Return the [x, y] coordinate for the center point of the cell that contains the specified text.  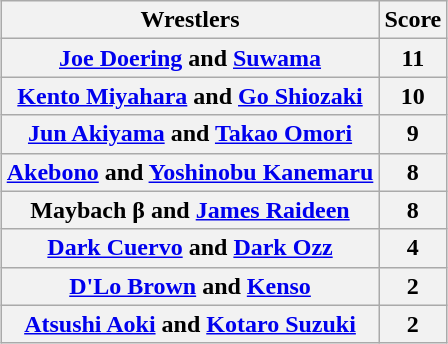
Jun Akiyama and Takao Omori [190, 134]
Wrestlers [190, 20]
Joe Doering and Suwama [190, 58]
Atsushi Aoki and Kotaro Suzuki [190, 324]
9 [413, 134]
10 [413, 96]
D'Lo Brown and Kenso [190, 286]
4 [413, 248]
Maybach β and James Raideen [190, 210]
Score [413, 20]
Dark Cuervo and Dark Ozz [190, 248]
Akebono and Yoshinobu Kanemaru [190, 172]
11 [413, 58]
Kento Miyahara and Go Shiozaki [190, 96]
